Return the (x, y) coordinate for the center point of the cell that contains the specified text.  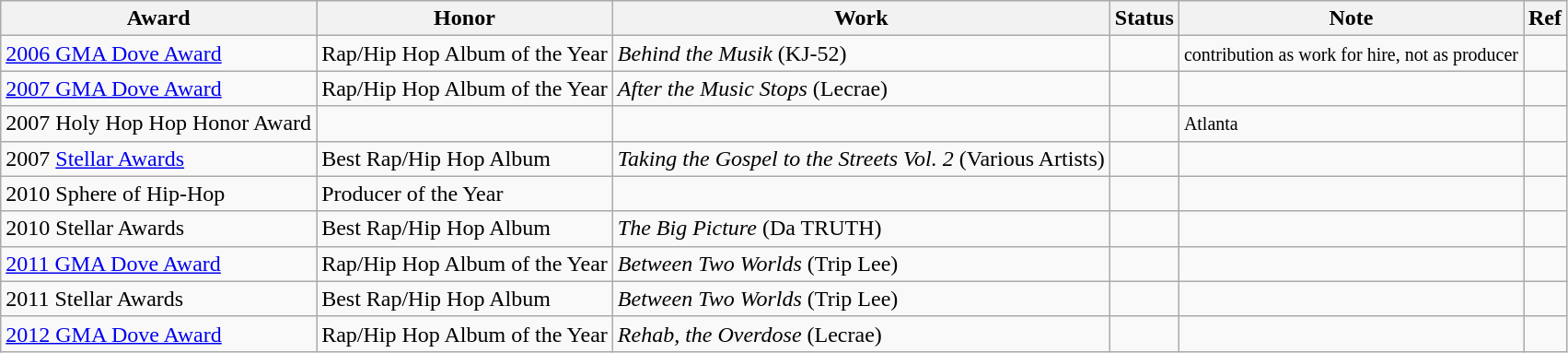
Work (861, 18)
Status (1144, 18)
Award (158, 18)
Ref (1545, 18)
Note (1351, 18)
The Big Picture (Da TRUTH) (861, 229)
After the Music Stops (Lecrae) (861, 88)
2006 GMA Dove Award (158, 53)
Producer of the Year (465, 194)
Honor (465, 18)
2007 GMA Dove Award (158, 88)
2010 Sphere of Hip-Hop (158, 194)
2007 Holy Hop Hop Honor Award (158, 124)
2012 GMA Dove Award (158, 334)
Atlanta (1351, 124)
Taking the Gospel to the Streets Vol. 2 (Various Artists) (861, 159)
2011 GMA Dove Award (158, 264)
Behind the Musik (KJ-52) (861, 53)
Rehab, the Overdose (Lecrae) (861, 334)
2010 Stellar Awards (158, 229)
2007 Stellar Awards (158, 159)
contribution as work for hire, not as producer (1351, 53)
2011 Stellar Awards (158, 299)
